Scan for the cell matching the given text and deliver its (X, Y) coordinate at center. 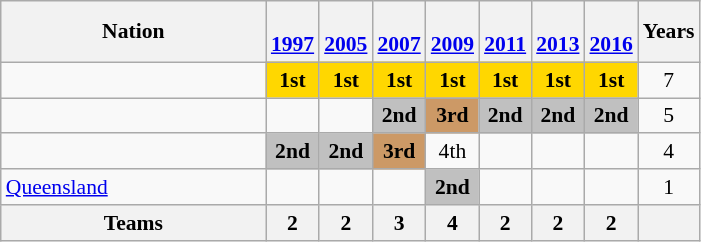
2005 (346, 32)
3 (398, 223)
Nation (134, 32)
Teams (134, 223)
2009 (452, 32)
4th (452, 152)
2013 (558, 32)
1 (669, 187)
7 (669, 80)
2007 (398, 32)
2016 (610, 32)
2011 (505, 32)
Years (669, 32)
Queensland (134, 187)
5 (669, 116)
1997 (292, 32)
